Scan for the cell matching the given text and deliver its [X, Y] coordinate at center. 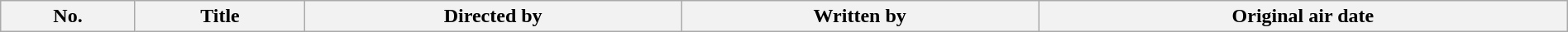
No. [68, 16]
Title [220, 16]
Original air date [1303, 16]
Directed by [493, 16]
Written by [860, 16]
